Scan for the cell matching the given text and deliver its (x, y) coordinate at center. 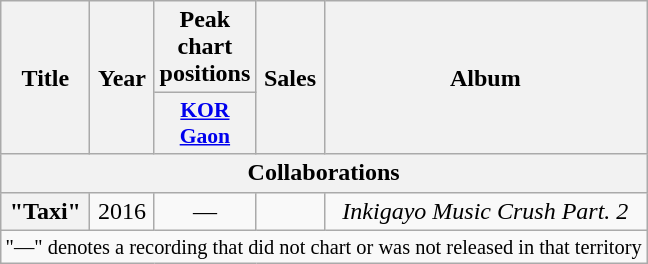
Collaborations (324, 173)
Peak chartpositions (205, 47)
Title (46, 78)
Inkigayo Music Crush Part. 2 (485, 211)
Sales (290, 78)
"Taxi" (46, 211)
Year (122, 78)
— (205, 211)
Album (485, 78)
"—" denotes a recording that did not chart or was not released in that territory (324, 247)
KORGaon (205, 124)
2016 (122, 211)
